Search for the cell housing the specified text and yield its [X, Y] center coordinate. 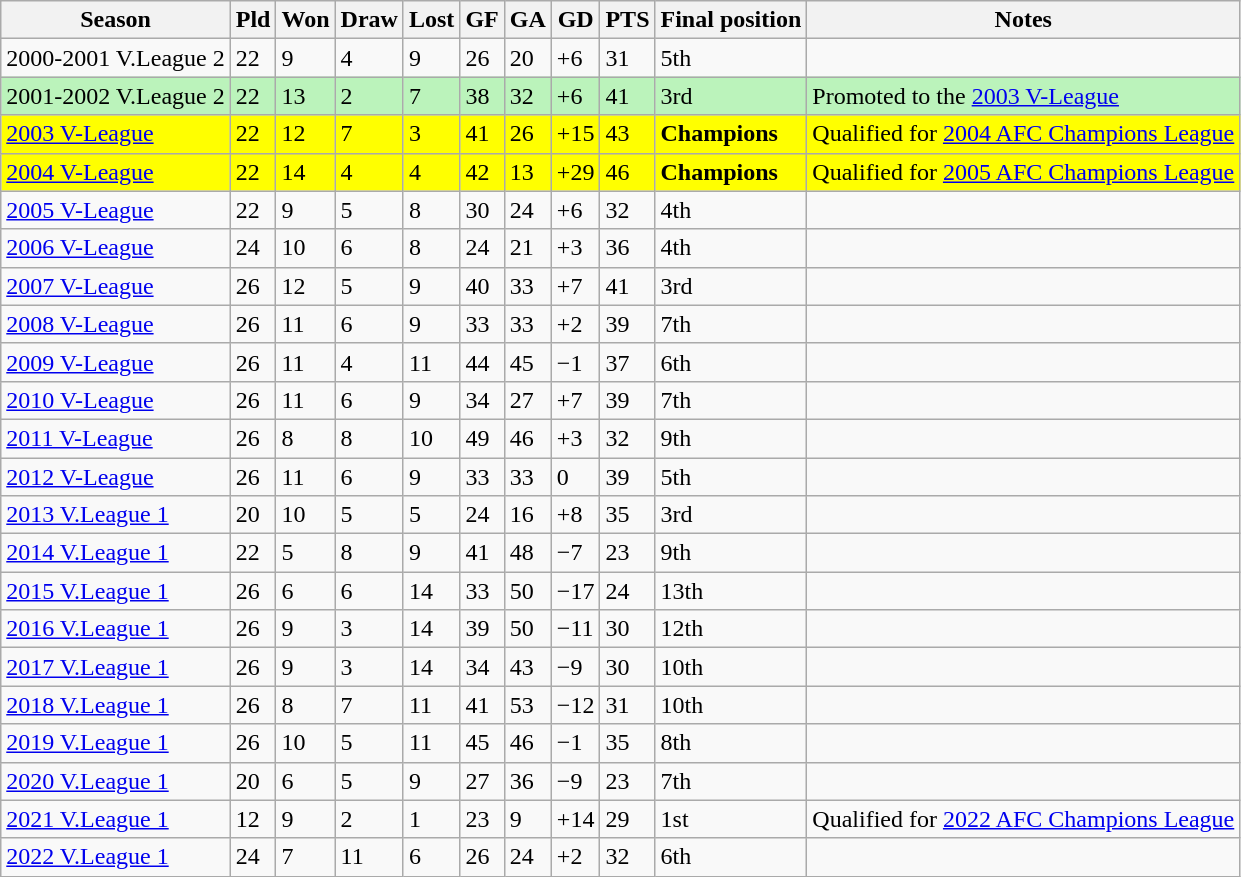
GA [528, 20]
GD [576, 20]
Season [116, 20]
1 [431, 819]
12th [731, 629]
Notes [1024, 20]
2010 V-League [116, 400]
13th [731, 591]
Qualified for 2005 AFC Champions League [1024, 172]
8th [731, 743]
48 [528, 553]
Won [306, 20]
2016 V.League 1 [116, 629]
49 [482, 438]
2014 V.League 1 [116, 553]
2007 V-League [116, 286]
2001-2002 V.League 2 [116, 96]
16 [528, 515]
40 [482, 286]
2013 V.League 1 [116, 515]
42 [482, 172]
Qualified for 2022 AFC Champions League [1024, 819]
2015 V.League 1 [116, 591]
2017 V.League 1 [116, 667]
2021 V.League 1 [116, 819]
2012 V-League [116, 477]
2003 V-League [116, 134]
2022 V.League 1 [116, 857]
+29 [576, 172]
2006 V-League [116, 248]
2005 V-League [116, 210]
PTS [628, 20]
+15 [576, 134]
2011 V-League [116, 438]
0 [576, 477]
Pld [253, 20]
Promoted to the 2003 V-League [1024, 96]
29 [628, 819]
GF [482, 20]
Draw [369, 20]
44 [482, 362]
2020 V.League 1 [116, 781]
1st [731, 819]
2000-2001 V.League 2 [116, 58]
−11 [576, 629]
Lost [431, 20]
Final position [731, 20]
Qualified for 2004 AFC Champions League [1024, 134]
2004 V-League [116, 172]
−7 [576, 553]
2009 V-League [116, 362]
2019 V.League 1 [116, 743]
37 [628, 362]
2018 V.League 1 [116, 705]
38 [482, 96]
21 [528, 248]
53 [528, 705]
2008 V-League [116, 324]
−17 [576, 591]
+8 [576, 515]
−12 [576, 705]
+14 [576, 819]
